Determine the [X, Y] coordinate at the center of the cell enclosing the given text.  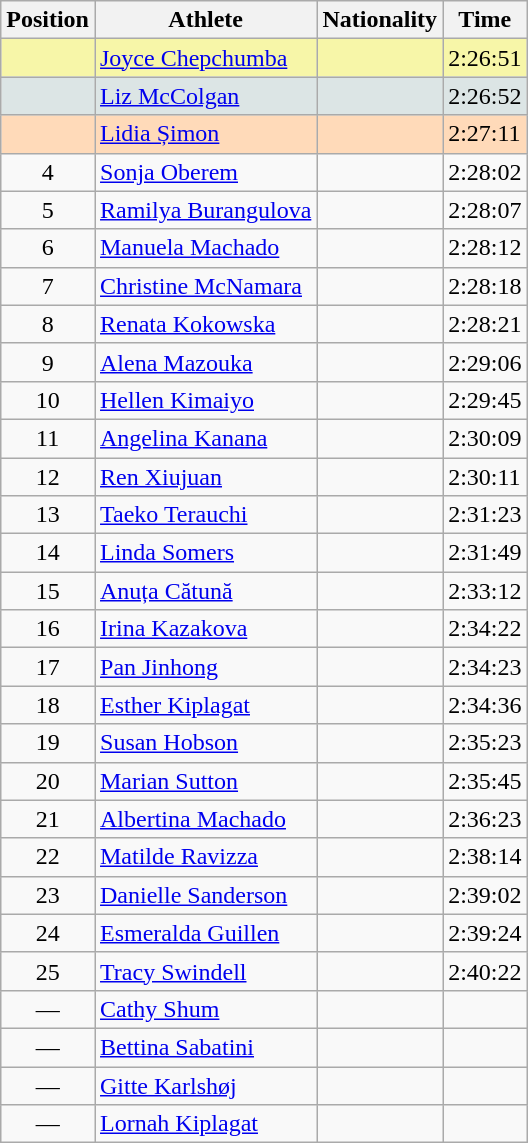
7 [48, 286]
2:31:49 [485, 553]
Athlete [205, 20]
2:40:22 [485, 971]
Matilde Ravizza [205, 857]
Esther Kiplagat [205, 705]
24 [48, 933]
2:35:23 [485, 743]
21 [48, 819]
2:26:52 [485, 96]
2:27:11 [485, 134]
16 [48, 629]
Hellen Kimaiyo [205, 400]
Danielle Sanderson [205, 895]
Bettina Sabatini [205, 1047]
Ramilya Burangulova [205, 210]
Susan Hobson [205, 743]
10 [48, 400]
8 [48, 324]
2:26:51 [485, 58]
Ren Xiujuan [205, 477]
2:28:12 [485, 248]
12 [48, 477]
Alena Mazouka [205, 362]
Marian Sutton [205, 781]
14 [48, 553]
Albertina Machado [205, 819]
2:38:14 [485, 857]
Angelina Kanana [205, 438]
17 [48, 667]
22 [48, 857]
2:34:22 [485, 629]
Esmeralda Guillen [205, 933]
Sonja Oberem [205, 172]
Christine McNamara [205, 286]
2:29:45 [485, 400]
2:39:24 [485, 933]
20 [48, 781]
2:36:23 [485, 819]
25 [48, 971]
Irina Kazakova [205, 629]
Nationality [380, 20]
Time [485, 20]
4 [48, 172]
Gitte Karlshøj [205, 1085]
Liz McColgan [205, 96]
2:39:02 [485, 895]
15 [48, 591]
Manuela Machado [205, 248]
Lidia Șimon [205, 134]
2:34:23 [485, 667]
Taeko Terauchi [205, 515]
Pan Jinhong [205, 667]
Linda Somers [205, 553]
2:30:09 [485, 438]
Anuța Cătună [205, 591]
Lornah Kiplagat [205, 1124]
Renata Kokowska [205, 324]
5 [48, 210]
2:28:21 [485, 324]
Cathy Shum [205, 1009]
2:34:36 [485, 705]
2:30:11 [485, 477]
2:28:07 [485, 210]
23 [48, 895]
2:35:45 [485, 781]
2:29:06 [485, 362]
18 [48, 705]
19 [48, 743]
9 [48, 362]
13 [48, 515]
Joyce Chepchumba [205, 58]
Position [48, 20]
2:31:23 [485, 515]
11 [48, 438]
Tracy Swindell [205, 971]
2:28:18 [485, 286]
2:28:02 [485, 172]
6 [48, 248]
2:33:12 [485, 591]
